Return (x, y) of the center of cell containing provided text 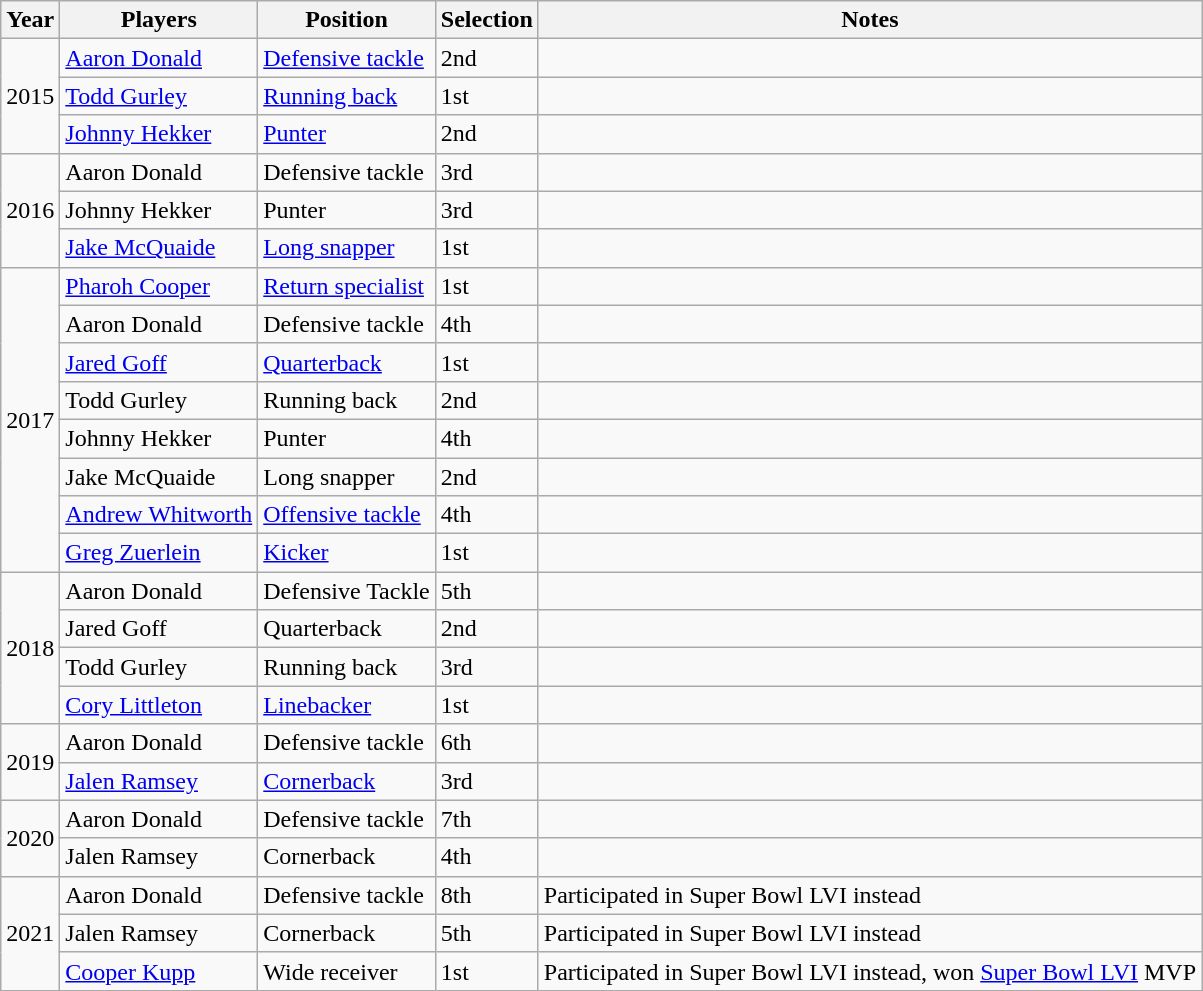
2016 (30, 210)
Cooper Kupp (159, 971)
Greg Zuerlein (159, 553)
Participated in Super Bowl LVI instead, won Super Bowl LVI MVP (870, 971)
Linebacker (347, 705)
7th (486, 819)
2020 (30, 838)
Return specialist (347, 286)
Kicker (347, 553)
Offensive tackle (347, 515)
Pharoh Cooper (159, 286)
Notes (870, 20)
6th (486, 743)
2021 (30, 933)
Defensive Tackle (347, 591)
Selection (486, 20)
Players (159, 20)
Wide receiver (347, 971)
2019 (30, 762)
Year (30, 20)
2015 (30, 96)
2018 (30, 648)
8th (486, 895)
Cory Littleton (159, 705)
Position (347, 20)
2017 (30, 419)
Andrew Whitworth (159, 515)
